Output the (X, Y) coordinate of the center of the cell containing the given text.  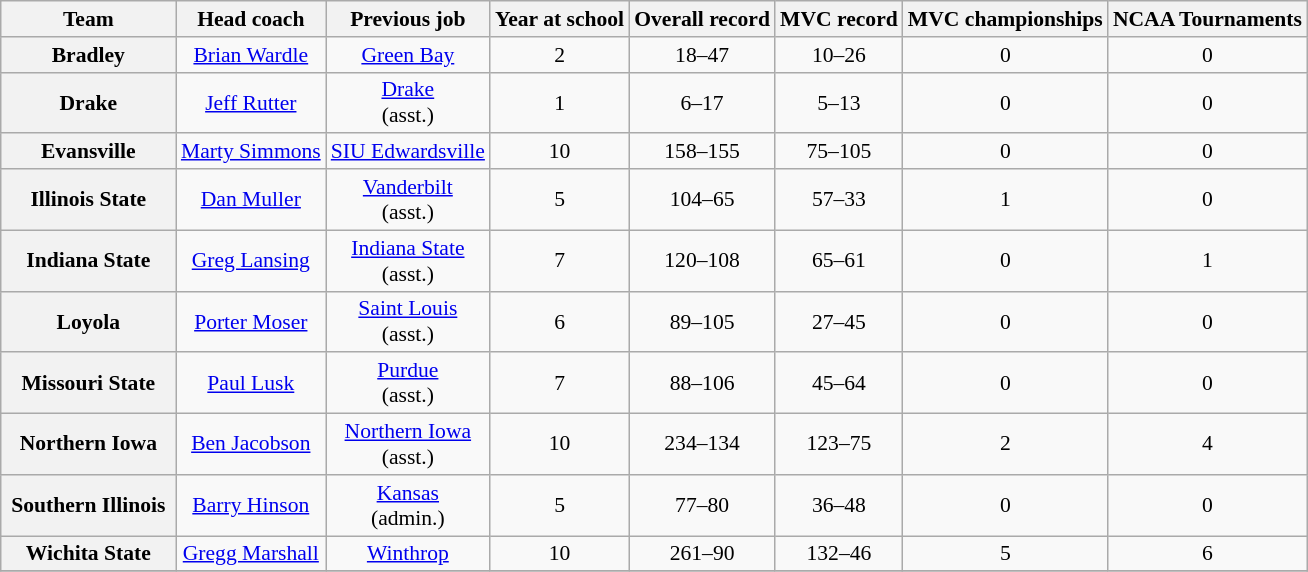
5–13 (839, 102)
6–17 (702, 102)
Purdue(asst.) (408, 384)
Head coach (251, 19)
45–64 (839, 384)
77–80 (702, 506)
Drake(asst.) (408, 102)
123–75 (839, 444)
Loyola (88, 322)
234–134 (702, 444)
57–33 (839, 200)
Bradley (88, 55)
Missouri State (88, 384)
Illinois State (88, 200)
Vanderbilt(asst.) (408, 200)
Year at school (560, 19)
Barry Hinson (251, 506)
261–90 (702, 554)
Previous job (408, 19)
89–105 (702, 322)
Overall record (702, 19)
75–105 (839, 152)
Green Bay (408, 55)
Southern Illinois (88, 506)
36–48 (839, 506)
158–155 (702, 152)
Porter Moser (251, 322)
SIU Edwardsville (408, 152)
132–46 (839, 554)
88–106 (702, 384)
Wichita State (88, 554)
65–61 (839, 260)
Marty Simmons (251, 152)
Evansville (88, 152)
MVC championships (1006, 19)
Team (88, 19)
Drake (88, 102)
10–26 (839, 55)
Winthrop (408, 554)
Northern Iowa(asst.) (408, 444)
Indiana State (88, 260)
Saint Louis(asst.) (408, 322)
4 (1208, 444)
104–65 (702, 200)
Ben Jacobson (251, 444)
18–47 (702, 55)
Northern Iowa (88, 444)
Kansas(admin.) (408, 506)
Brian Wardle (251, 55)
Indiana State(asst.) (408, 260)
Dan Muller (251, 200)
MVC record (839, 19)
Paul Lusk (251, 384)
Gregg Marshall (251, 554)
120–108 (702, 260)
NCAA Tournaments (1208, 19)
Jeff Rutter (251, 102)
27–45 (839, 322)
Greg Lansing (251, 260)
